Output the [x, y] coordinate of the center of the cell containing the given text.  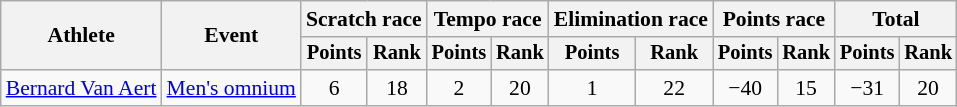
Points race [774, 19]
2 [459, 88]
6 [334, 88]
Athlete [82, 36]
Men's omnium [232, 88]
15 [806, 88]
Scratch race [364, 19]
−40 [745, 88]
Total [896, 19]
−31 [867, 88]
22 [674, 88]
Event [232, 36]
Tempo race [488, 19]
1 [592, 88]
Elimination race [631, 19]
18 [396, 88]
Bernard Van Aert [82, 88]
